Capture the cell that displays the provided text and extract its (X, Y) central coordinate. 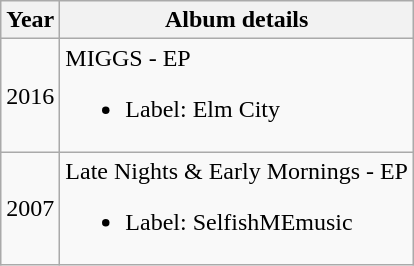
Album details (237, 20)
MIGGS - EPLabel: Elm City (237, 96)
2007 (30, 208)
Late Nights & Early Mornings - EPLabel: SelfishMEmusic (237, 208)
Year (30, 20)
2016 (30, 96)
